Locate the cell with the specified text and output its [X, Y] center coordinate. 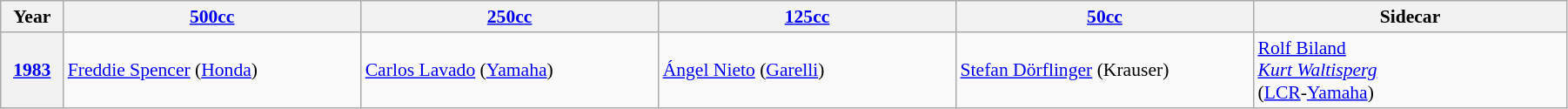
Year [32, 17]
Sidecar [1410, 17]
500cc [212, 17]
Freddie Spencer (Honda) [212, 70]
125cc [807, 17]
Stefan Dörflinger (Krauser) [1105, 70]
1983 [32, 70]
Rolf Biland Kurt Waltisperg(LCR-Yamaha) [1410, 70]
50cc [1105, 17]
Carlos Lavado (Yamaha) [510, 70]
250cc [510, 17]
Ángel Nieto (Garelli) [807, 70]
